Locate the cell with the specified text and output its [x, y] center coordinate. 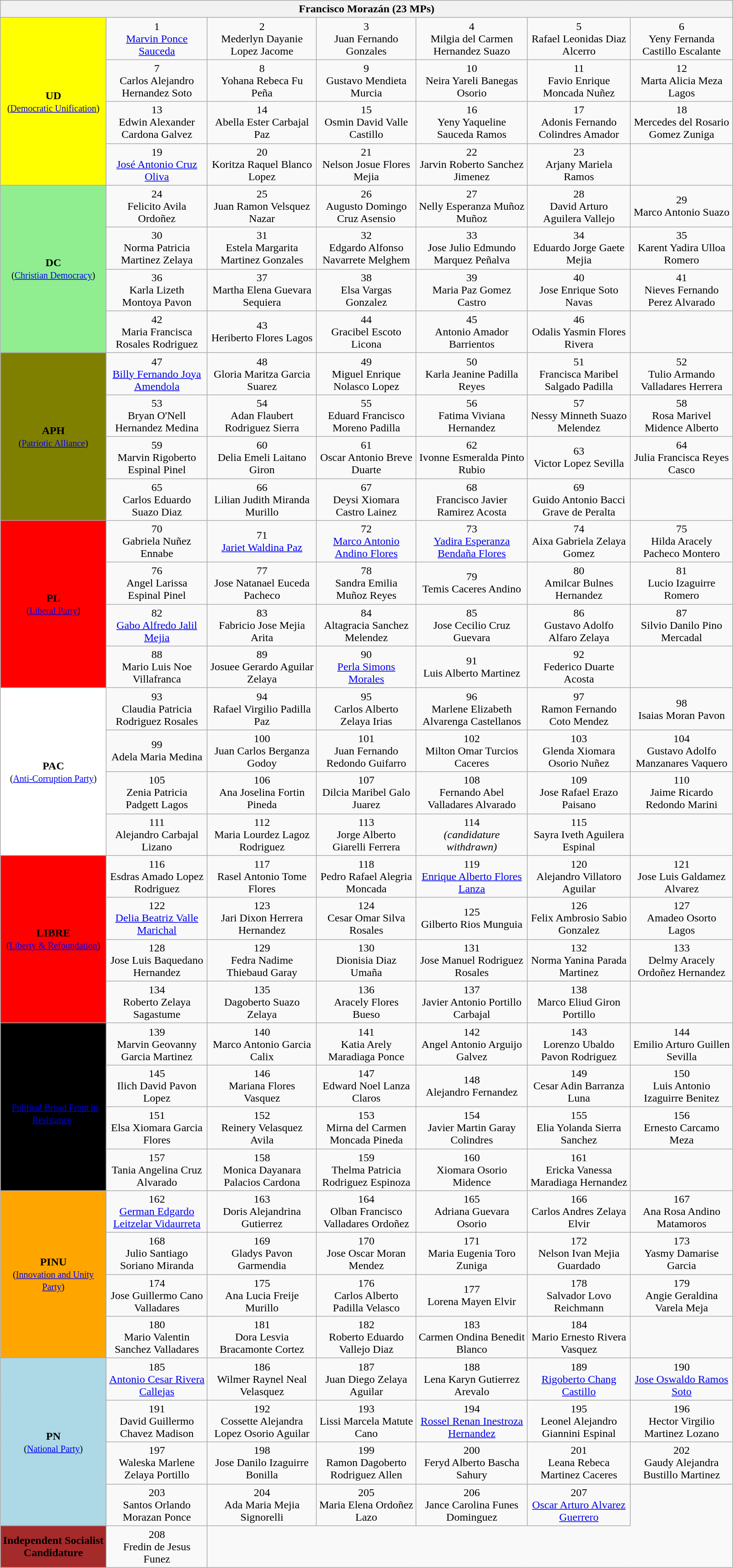
113Jorge Alberto Giarelli Ferrera [366, 835]
49Miguel Enrique Nolasco Lopez [366, 374]
1Marvin Ponce Sauceda [157, 39]
51Francisca Maribel Salgado Padilla [579, 374]
42Maria Francisca Rosales Rodriguez [157, 332]
69Guido Antonio Bacci Grave de Peralta [579, 500]
102Milton Omar Turcios Caceres [471, 751]
194Rossel Renan Inestroza Hernandez [471, 1421]
119Enrique Alberto Flores Lanza [471, 876]
123Jari Dixon Herrera Hernandez [262, 918]
12Marta Alicia Meza Lagos [682, 81]
105Zenia Patricia Padgett Lagos [157, 793]
45Antonio Amador Barrientos [471, 332]
APH(Patriotic Alliance) [54, 436]
25Juan Ramon Velsquez Nazar [262, 206]
22Jarvin Roberto Sanchez Jimenez [471, 164]
170Jose Oscar Moran Mendez [366, 1254]
133Delmy Aracely Ordoñez Hernandez [682, 960]
203Santos Orlando Morazan Ponce [157, 1505]
82Gabo Alfredo Jalil Mejia [157, 625]
9Gustavo Mendieta Murcia [366, 81]
15Osmin David Valle Castillo [366, 122]
71Jariet Waldina Paz [262, 541]
142Angel Antonio Arguijo Galvez [471, 1044]
36Karla Lizeth Montoya Pavon [157, 290]
38Elsa Vargas Gonzalez [366, 290]
132Norma Yanina Parada Martinez [579, 960]
101Juan Fernando Redondo Guifarro [366, 751]
7Carlos Alejandro Hernandez Soto [157, 81]
185Antonio Cesar Rivera Callejas [157, 1379]
136Aracely Flores Bueso [366, 1002]
60Delia Emeli Laitano Giron [262, 457]
166Carlos Andres Zelaya Elvir [579, 1212]
187Juan Diego Zelaya Aguilar [366, 1379]
111Alejandro Carbajal Lizano [157, 835]
179Angie Geraldina Varela Meja [682, 1295]
138Marco Eliud Giron Portillo [579, 1002]
3Juan Fernando Gonzales [366, 39]
164Olban Francisco Valladares Ordoñez [366, 1212]
57Nessy Minneth Suazo Melendez [579, 415]
PN(National Party) [54, 1442]
177Lorena Mayen Elvir [471, 1295]
55Eduard Francisco Moreno Padilla [366, 415]
16Yeny Yaqueline Sauceda Ramos [471, 122]
81Lucio Izaguirre Romero [682, 583]
168Julio Santiago Soriano Miranda [157, 1254]
172Nelson Ivan Mejia Guardado [579, 1254]
PINU(Innovation and Unity Party) [54, 1275]
175Ana Lucia Freije Murillo [262, 1295]
11Favio Enrique Moncada Nuñez [579, 81]
79Temis Caceres Andino [471, 583]
21Nelson Josue Flores Mejia [366, 164]
104Gustavo Adolfo Manzanares Vaquero [682, 751]
65Carlos Eduardo Suazo Diaz [157, 500]
184Mario Ernesto Rivera Vasquez [579, 1337]
94Rafael Virgilio Padilla Paz [262, 709]
106Ana Joselina Fortin Pineda [262, 793]
128Jose Luis Baquedano Hernandez [157, 960]
2Mederlyn Dayanie Lopez Jacome [262, 39]
53Bryan O'Nell Hernandez Medina [157, 415]
29Marco Antonio Suazo [682, 206]
LIBRE(Liberty & Refoundation) [54, 939]
10Neira Yareli Banegas Osorio [471, 81]
19José Antonio Cruz Oliva [157, 164]
140Marco Antonio Garcia Calix [262, 1044]
FAPER(Political Broad Front in Resistance) [54, 1107]
147Edward Noel Lanza Claros [366, 1086]
176Carlos Alberto Padilla Velasco [366, 1295]
197Waleska Marlene Zelaya Portillo [157, 1463]
PL(Liberal Party) [54, 604]
173Yasmy Damarise Garcia [682, 1254]
145Ilich David Pavon Lopez [157, 1086]
77Jose Natanael Euceda Pacheco [262, 583]
150Luis Antonio Izaguirre Benitez [682, 1086]
18Mercedes del Rosario Gomez Zuniga [682, 122]
107Dilcia Maribel Galo Juarez [366, 793]
32Edgardo Alfonso Navarrete Melghem [366, 248]
66Lilian Judith Miranda Murillo [262, 500]
143Lorenzo Ubaldo Pavon Rodriguez [579, 1044]
109Jose Rafael Erazo Paisano [579, 793]
126Felix Ambrosio Sabio Gonzalez [579, 918]
196Hector Virgilio Martinez Lozano [682, 1421]
162German Edgardo Leitzelar Vidaurreta [157, 1212]
151Elsa Xiomara Garcia Flores [157, 1128]
156Ernesto Carcamo Meza [682, 1128]
88Mario Luis Noe Villafranca [157, 667]
178Salvador Lovo Reichmann [579, 1295]
93Claudia Patricia Rodriguez Rosales [157, 709]
54Adan Flaubert Rodriguez Sierra [262, 415]
116Esdras Amado Lopez Rodriguez [157, 876]
6Yeny Fernanda Castillo Escalante [682, 39]
50Karla Jeanine Padilla Reyes [471, 374]
163Doris Alejandrina Gutierrez [262, 1212]
37Martha Elena Guevara Sequiera [262, 290]
24Felicito Avila Ordoñez [157, 206]
67Deysi Xiomara Castro Lainez [366, 500]
171Maria Eugenia Toro Zuniga [471, 1254]
62Ivonne Esmeralda Pinto Rubio [471, 457]
23Arjany Mariela Ramos [579, 164]
75Hilda Aracely Pacheco Montero [682, 541]
110Jaime Ricardo Redondo Marini [682, 793]
146Mariana Flores Vasquez [262, 1086]
198Jose Danilo Izaguirre Bonilla [262, 1463]
78Sandra Emilia Muñoz Reyes [366, 583]
108Fernando Abel Valladares Alvarado [471, 793]
135Dagoberto Suazo Zelaya [262, 1002]
153Mirna del Carmen Moncada Pineda [366, 1128]
47Billy Fernando Joya Amendola [157, 374]
59Marvin Rigoberto Espinal Pinel [157, 457]
201Leana Rebeca Martinez Caceres [579, 1463]
13Edwin Alexander Cardona Galvez [157, 122]
97Ramon Fernando Coto Mendez [579, 709]
161Ericka Vanessa Maradiaga Hernandez [579, 1169]
70Gabriela Nuñez Ennabe [157, 541]
63Victor Lopez Sevilla [579, 457]
85Jose Cecilio Cruz Guevara [471, 625]
149Cesar Adin Barranza Luna [579, 1086]
103Glenda Xiomara Osorio Nuñez [579, 751]
169Gladys Pavon Garmendia [262, 1254]
189Rigoberto Chang Castillo [579, 1379]
120Alejandro Villatoro Aguilar [579, 876]
76Angel Larissa Espinal Pinel [157, 583]
115Sayra Iveth Aguilera Espinal [579, 835]
PAC(Anti-Corruption Party) [54, 772]
206Jance Carolina Funes Dominguez [471, 1505]
205Maria Elena Ordoñez Lazo [366, 1505]
95Carlos Alberto Zelaya Irias [366, 709]
121Jose Luis Galdamez Alvarez [682, 876]
182Roberto Eduardo Vallejo Diaz [366, 1337]
17Adonis Fernando Colindres Amador [579, 122]
158Monica Dayanara Palacios Cardona [262, 1169]
87Silvio Danilo Pino Mercadal [682, 625]
129Fedra Nadime Thiebaud Garay [262, 960]
48Gloria Maritza Garcia Suarez [262, 374]
180Mario Valentin Sanchez Valladares [157, 1337]
122Delia Beatriz Valle Marichal [157, 918]
68Francisco Javier Ramirez Acosta [471, 500]
188Lena Karyn Gutierrez Arevalo [471, 1379]
127Amadeo Osorto Lagos [682, 918]
181Dora Lesvia Bracamonte Cortez [262, 1337]
192Cossette Alejandra Lopez Osorio Aguilar [262, 1421]
202Gaudy Alejandra Bustillo Martinez [682, 1463]
183Carmen Ondina Benedit Blanco [471, 1337]
165Adriana Guevara Osorio [471, 1212]
124Cesar Omar Silva Rosales [366, 918]
167Ana Rosa Andino Matamoros [682, 1212]
8Yohana Rebeca Fu Peña [262, 81]
186Wilmer Raynel Neal Velasquez [262, 1379]
118Pedro Rafael Alegria Moncada [366, 876]
UD(Democratic Unification) [54, 101]
137Javier Antonio Portillo Carbajal [471, 1002]
64Julia Francisca Reyes Casco [682, 457]
190Jose Oswaldo Ramos Soto [682, 1379]
139Marvin Geovanny Garcia Martinez [157, 1044]
31Estela Margarita Martinez Gonzales [262, 248]
112Maria Lourdez Lagoz Rodriguez [262, 835]
Francisco Morazán (23 MPs) [367, 9]
134Roberto Zelaya Sagastume [157, 1002]
148Alejandro Fernandez [471, 1086]
Independent Socialist Candidature [54, 1547]
83Fabricio Jose Mejia Arita [262, 625]
141Katia Arely Maradiaga Ponce [366, 1044]
73Yadira Esperanza Bendaña Flores [471, 541]
44Gracibel Escoto Licona [366, 332]
199Ramon Dagoberto Rodriguez Allen [366, 1463]
86Gustavo Adolfo Alfaro Zelaya [579, 625]
72Marco Antonio Andino Flores [366, 541]
117Rasel Antonio Tome Flores [262, 876]
43Heriberto Flores Lagos [262, 332]
84Altagracia Sanchez Melendez [366, 625]
200Feryd Alberto Bascha Sahury [471, 1463]
30Norma Patricia Martinez Zelaya [157, 248]
154Javier Martin Garay Colindres [471, 1128]
33Jose Julio Edmundo Marquez Peñalva [471, 248]
159Thelma Patricia Rodriguez Espinoza [366, 1169]
208Fredin de Jesus Funez [157, 1547]
20Koritza Raquel Blanco Lopez [262, 164]
125Gilberto Rios Munguia [471, 918]
96Marlene Elizabeth Alvarenga Castellanos [471, 709]
193Lissi Marcela Matute Cano [366, 1421]
40Jose Enrique Soto Navas [579, 290]
4Milgia del Carmen Hernandez Suazo [471, 39]
91Luis Alberto Martinez [471, 667]
58Rosa Marivel Midence Alberto [682, 415]
14Abella Ester Carbajal Paz [262, 122]
204Ada Maria Mejia Signorelli [262, 1505]
174Jose Guillermo Cano Valladares [157, 1295]
89Josuee Gerardo Aguilar Zelaya [262, 667]
99Adela Maria Medina [157, 751]
100Juan Carlos Berganza Godoy [262, 751]
155Elia Yolanda Sierra Sanchez [579, 1128]
152Reinery Velasquez Avila [262, 1128]
39Maria Paz Gomez Castro [471, 290]
74Aixa Gabriela Zelaya Gomez [579, 541]
DC(Christian Democracy) [54, 269]
41Nieves Fernando Perez Alvarado [682, 290]
34Eduardo Jorge Gaete Mejia [579, 248]
131Jose Manuel Rodriguez Rosales [471, 960]
27Nelly Esperanza Muñoz Muñoz [471, 206]
144Emilio Arturo Guillen Sevilla [682, 1044]
61Oscar Antonio Breve Duarte [366, 457]
160Xiomara Osorio Midence [471, 1169]
56Fatima Viviana Hernandez [471, 415]
5Rafael Leonidas Diaz Alcerro [579, 39]
157Tania Angelina Cruz Alvarado [157, 1169]
80Amilcar Bulnes Hernandez [579, 583]
28David Arturo Aguilera Vallejo [579, 206]
52Tulio Armando Valladares Herrera [682, 374]
26Augusto Domingo Cruz Asensio [366, 206]
130Dionisia Diaz Umaña [366, 960]
92Federico Duarte Acosta [579, 667]
114(candidature withdrawn) [471, 835]
207Oscar Arturo Alvarez Guerrero [579, 1505]
195Leonel Alejandro Giannini Espinal [579, 1421]
191David Guillermo Chavez Madison [157, 1421]
35Karent Yadira Ulloa Romero [682, 248]
90Perla Simons Morales [366, 667]
98Isaias Moran Pavon [682, 709]
46Odalis Yasmin Flores Rivera [579, 332]
